Return (x, y) of the center of cell containing provided text 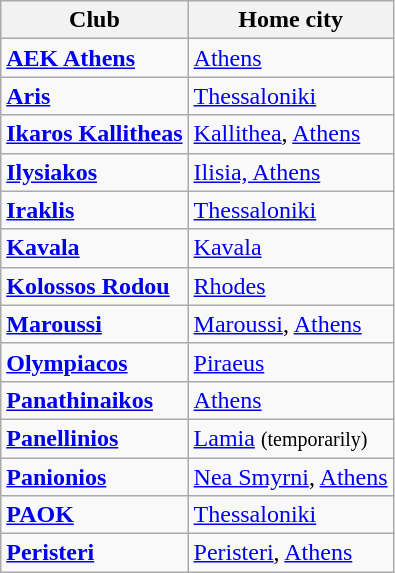
Panellinios (94, 438)
Kallithea, Athens (290, 134)
Ilysiakos (94, 172)
AEK Athens (94, 58)
Rhodes (290, 286)
Club (94, 20)
PAOK (94, 515)
Maroussi, Athens (290, 324)
Lamia (temporarily) (290, 438)
Home city (290, 20)
Aris (94, 96)
Maroussi (94, 324)
Ikaros Kallitheas (94, 134)
Olympiacos (94, 362)
Nea Smyrni, Athens (290, 477)
Iraklis (94, 210)
Panionios (94, 477)
Panathinaikos (94, 400)
Piraeus (290, 362)
Peristeri, Athens (290, 553)
Ilisia, Athens (290, 172)
Kolossos Rodou (94, 286)
Peristeri (94, 553)
